Output the [X, Y] coordinate of the center of the cell containing the given text.  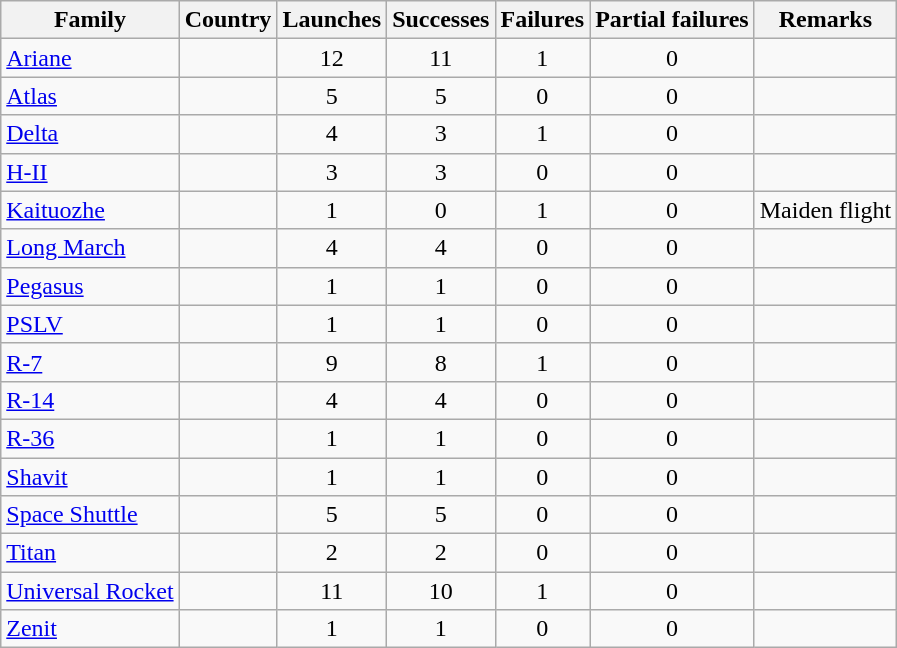
Zenit [90, 629]
Ariane [90, 58]
Delta [90, 134]
Atlas [90, 96]
Country [228, 20]
8 [441, 362]
Kaituozhe [90, 210]
PSLV [90, 324]
Family [90, 20]
H-II [90, 172]
Remarks [825, 20]
Launches [332, 20]
Titan [90, 553]
Maiden flight [825, 210]
Failures [542, 20]
Successes [441, 20]
12 [332, 58]
R-7 [90, 362]
Shavit [90, 477]
Long March [90, 248]
Universal Rocket [90, 591]
Pegasus [90, 286]
Space Shuttle [90, 515]
R-36 [90, 438]
9 [332, 362]
10 [441, 591]
R-14 [90, 400]
Partial failures [672, 20]
